Provide the [x, y] coordinate of the cell's center where the given text is located.  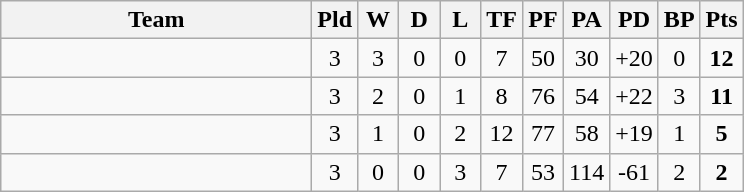
11 [722, 96]
PA [587, 20]
W [378, 20]
114 [587, 172]
58 [587, 134]
PF [542, 20]
PD [634, 20]
Pts [722, 20]
8 [502, 96]
D [420, 20]
Pld [335, 20]
30 [587, 58]
54 [587, 96]
77 [542, 134]
-61 [634, 172]
TF [502, 20]
BP [679, 20]
+22 [634, 96]
53 [542, 172]
50 [542, 58]
Team [156, 20]
5 [722, 134]
L [460, 20]
76 [542, 96]
+19 [634, 134]
+20 [634, 58]
